From the cell containing the given text, extract its center point as (X, Y) coordinate. 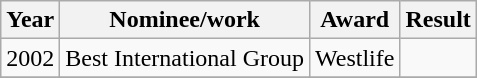
Westlife (354, 58)
Best International Group (185, 58)
Year (30, 20)
2002 (30, 58)
Result (438, 20)
Nominee/work (185, 20)
Award (354, 20)
